For the text-containing cell, return its midpoint in (X, Y) coordinate format. 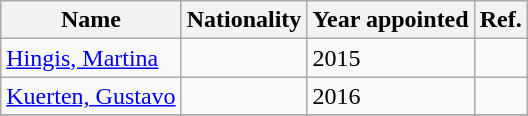
Ref. (500, 20)
Kuerten, Gustavo (91, 96)
Hingis, Martina (91, 58)
Nationality (244, 20)
2015 (390, 58)
2016 (390, 96)
Name (91, 20)
Year appointed (390, 20)
